Return [X, Y] of the center of cell containing provided text 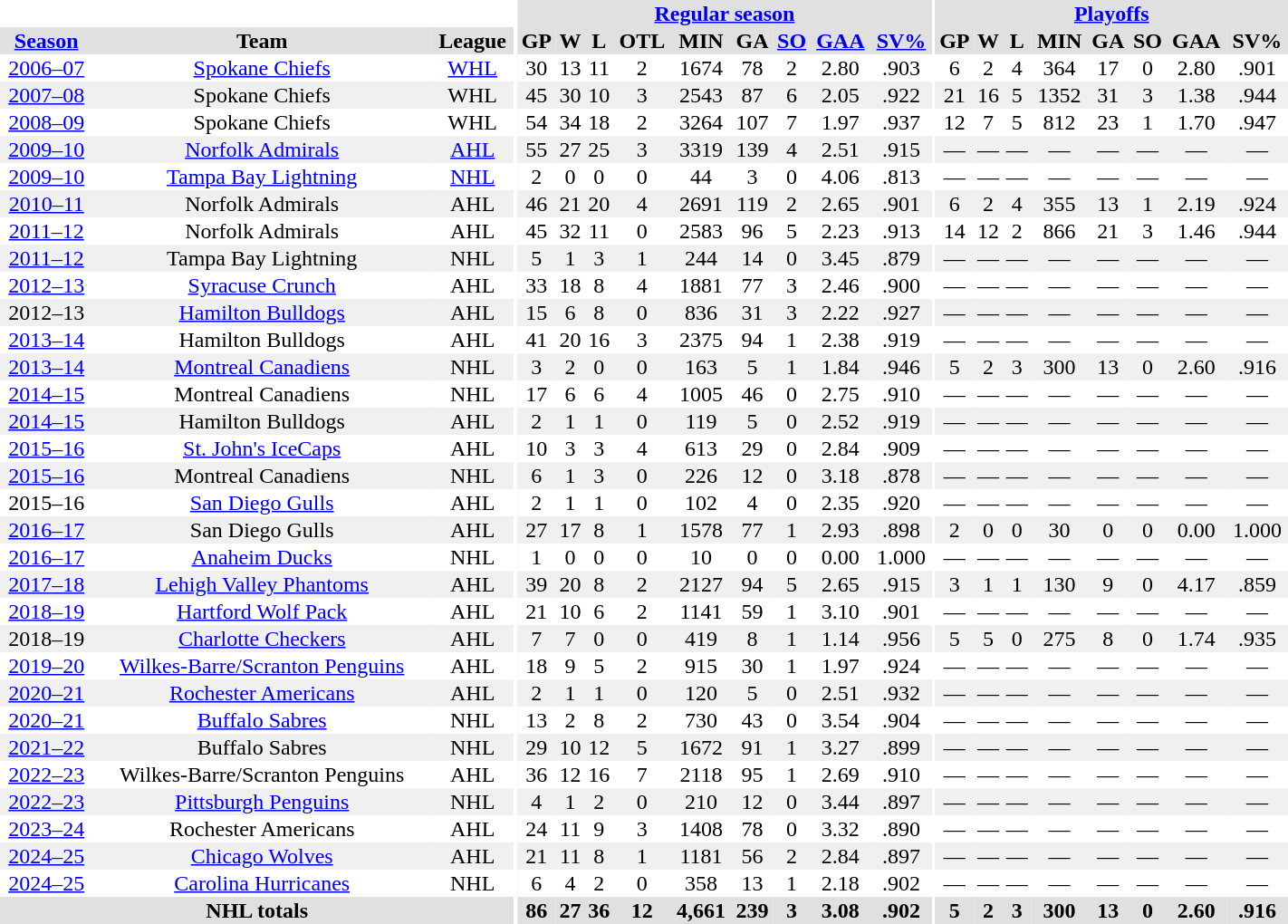
.935 [1257, 639]
.879 [901, 258]
3264 [701, 122]
419 [701, 639]
OTL [641, 41]
226 [701, 476]
32 [571, 231]
1005 [701, 394]
24 [536, 829]
1352 [1060, 95]
41 [536, 340]
.922 [901, 95]
Hartford Wolf Pack [262, 611]
Chicago Wolves [262, 856]
358 [701, 883]
364 [1060, 68]
.859 [1257, 584]
239 [753, 910]
3.08 [841, 910]
Syracuse Crunch [262, 285]
33 [536, 285]
15 [536, 313]
1578 [701, 530]
87 [753, 95]
.899 [901, 747]
Anaheim Ducks [262, 557]
1.74 [1197, 639]
2.75 [841, 394]
2.22 [841, 313]
2375 [701, 340]
Lehigh Valley Phantoms [262, 584]
95 [753, 775]
.898 [901, 530]
2583 [701, 231]
.947 [1257, 122]
.900 [901, 285]
NHL totals [257, 910]
39 [536, 584]
3.27 [841, 747]
St. John's IceCaps [262, 448]
.813 [901, 177]
.878 [901, 476]
730 [701, 720]
3.44 [841, 802]
1881 [701, 285]
54 [536, 122]
120 [701, 693]
1408 [701, 829]
League [473, 41]
2007–08 [46, 95]
2691 [701, 204]
.913 [901, 231]
2543 [701, 95]
Team [262, 41]
4,661 [701, 910]
1674 [701, 68]
43 [753, 720]
2023–24 [46, 829]
613 [701, 448]
.904 [901, 720]
96 [753, 231]
4.17 [1197, 584]
2019–20 [46, 666]
Pittsburgh Penguins [262, 802]
.956 [901, 639]
.890 [901, 829]
91 [753, 747]
836 [701, 313]
.909 [901, 448]
.903 [901, 68]
Carolina Hurricanes [262, 883]
.932 [901, 693]
275 [1060, 639]
2.93 [841, 530]
2.38 [841, 340]
86 [536, 910]
244 [701, 258]
44 [701, 177]
1.38 [1197, 95]
2.05 [841, 95]
1.14 [841, 639]
55 [536, 149]
210 [701, 802]
59 [753, 611]
163 [701, 367]
25 [599, 149]
1.46 [1197, 231]
2.23 [841, 231]
1.70 [1197, 122]
2.19 [1197, 204]
56 [753, 856]
2.69 [841, 775]
2118 [701, 775]
1.84 [841, 367]
355 [1060, 204]
102 [701, 503]
2.52 [841, 421]
3319 [701, 149]
Playoffs [1111, 14]
.937 [901, 122]
2008–09 [46, 122]
.946 [901, 367]
107 [753, 122]
23 [1108, 122]
139 [753, 149]
3.54 [841, 720]
812 [1060, 122]
1672 [701, 747]
1141 [701, 611]
866 [1060, 231]
2010–11 [46, 204]
1181 [701, 856]
3.10 [841, 611]
Charlotte Checkers [262, 639]
130 [1060, 584]
.920 [901, 503]
2021–22 [46, 747]
.927 [901, 313]
2006–07 [46, 68]
915 [701, 666]
2127 [701, 584]
3.18 [841, 476]
2017–18 [46, 584]
3.32 [841, 829]
Regular season [725, 14]
2.18 [841, 883]
2.35 [841, 503]
3.45 [841, 258]
34 [571, 122]
4.06 [841, 177]
2.46 [841, 285]
Season [46, 41]
